Capture the cell that displays the provided text and extract its (x, y) central coordinate. 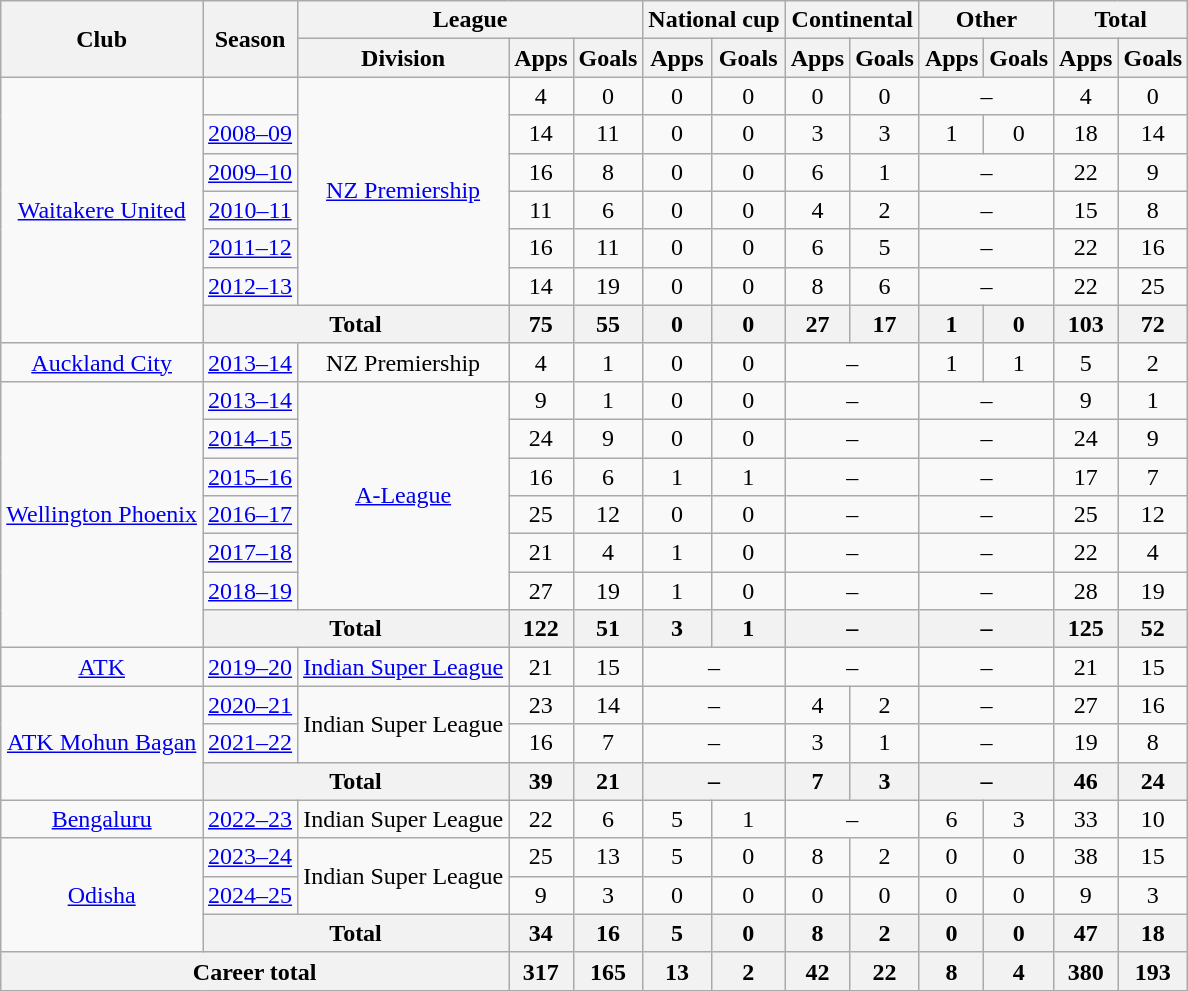
2011–12 (250, 248)
122 (541, 629)
A-League (404, 495)
2022–23 (250, 819)
Other (986, 20)
55 (608, 324)
Career total (255, 971)
Continental (852, 20)
10 (1153, 819)
2021–22 (250, 743)
ATK Mohun Bagan (102, 743)
165 (608, 971)
2024–25 (250, 895)
League (470, 20)
2018–19 (250, 591)
ATK (102, 667)
Wellington Phoenix (102, 514)
Odisha (102, 895)
52 (1153, 629)
2023–24 (250, 857)
46 (1086, 781)
Division (404, 58)
2020–21 (250, 705)
Waitakere United (102, 210)
317 (541, 971)
Bengaluru (102, 819)
28 (1086, 591)
34 (541, 933)
39 (541, 781)
33 (1086, 819)
72 (1153, 324)
2019–20 (250, 667)
103 (1086, 324)
193 (1153, 971)
2016–17 (250, 515)
2009–10 (250, 172)
125 (1086, 629)
2015–16 (250, 477)
51 (608, 629)
2010–11 (250, 210)
47 (1086, 933)
2012–13 (250, 286)
23 (541, 705)
National cup (714, 20)
2017–18 (250, 553)
42 (817, 971)
75 (541, 324)
38 (1086, 857)
Auckland City (102, 362)
2008–09 (250, 134)
380 (1086, 971)
Club (102, 39)
Season (250, 39)
2014–15 (250, 438)
